Identify which cell holds the provided text, then report its [x, y] central coordinate. 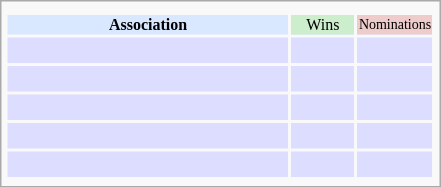
Association [148, 24]
Wins [322, 24]
Nominations [394, 24]
